Return the [X, Y] coordinate for the center point of the cell that contains the specified text.  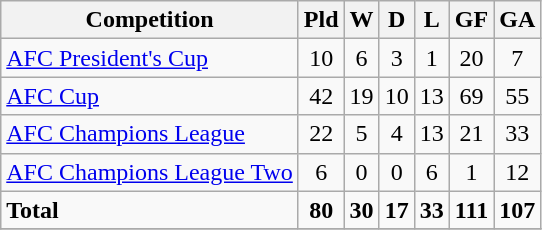
80 [321, 210]
30 [362, 210]
D [396, 20]
42 [321, 96]
Pld [321, 20]
17 [396, 210]
L [432, 20]
69 [471, 96]
Total [150, 210]
AFC President's Cup [150, 58]
107 [518, 210]
12 [518, 172]
3 [396, 58]
W [362, 20]
AFC Champions League [150, 134]
GA [518, 20]
111 [471, 210]
22 [321, 134]
55 [518, 96]
AFC Cup [150, 96]
Competition [150, 20]
7 [518, 58]
4 [396, 134]
19 [362, 96]
21 [471, 134]
5 [362, 134]
GF [471, 20]
AFC Champions League Two [150, 172]
20 [471, 58]
